For the text-containing cell, return its midpoint in [x, y] coordinate format. 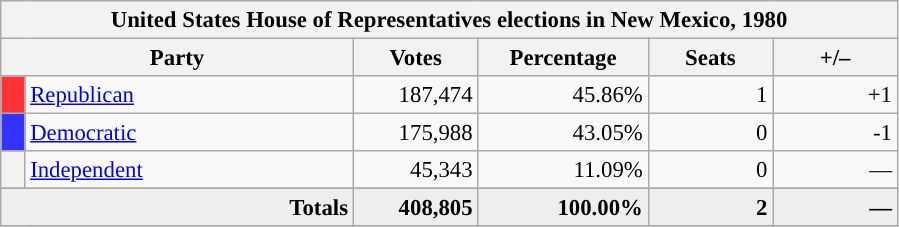
187,474 [416, 95]
175,988 [416, 133]
Votes [416, 58]
45.86% [563, 95]
408,805 [416, 208]
11.09% [563, 170]
Independent [189, 170]
1 [710, 95]
100.00% [563, 208]
Party [178, 58]
Percentage [563, 58]
Seats [710, 58]
45,343 [416, 170]
United States House of Representatives elections in New Mexico, 1980 [450, 20]
+1 [836, 95]
Democratic [189, 133]
-1 [836, 133]
Totals [178, 208]
Republican [189, 95]
43.05% [563, 133]
2 [710, 208]
+/– [836, 58]
